For the text-containing cell, return its midpoint in [X, Y] coordinate format. 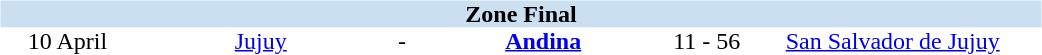
Zone Final [520, 14]
11 - 56 [707, 42]
Jujuy [260, 42]
10 April [67, 42]
San Salvador de Jujuy [892, 42]
- [402, 42]
Andina [544, 42]
